Return the (X, Y) coordinate for the center point of the cell that contains the specified text.  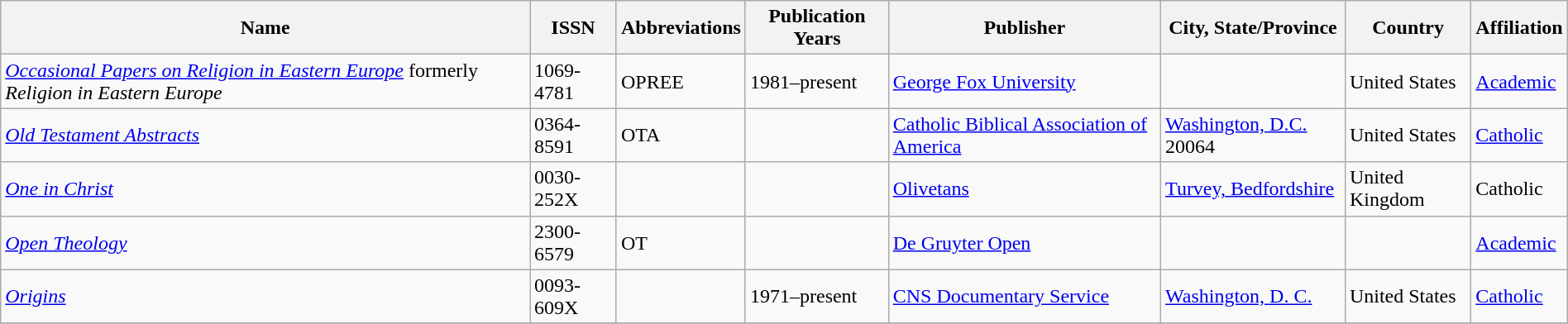
CNS Documentary Service (1024, 296)
OTA (681, 136)
Abbreviations (681, 28)
OT (681, 243)
Country (1408, 28)
Occasional Papers on Religion in Eastern Europe formerly Religion in Eastern Europe (265, 81)
United Kingdom (1408, 188)
1971–present (817, 296)
0093-609X (574, 296)
City, State/Province (1254, 28)
Name (265, 28)
2300-6579 (574, 243)
Catholic Biblical Association of America (1024, 136)
Publication Years (817, 28)
Olivetans (1024, 188)
0364-8591 (574, 136)
Open Theology (265, 243)
Old Testament Abstracts (265, 136)
1069-4781 (574, 81)
One in Christ (265, 188)
0030-252X (574, 188)
Publisher (1024, 28)
ISSN (574, 28)
Turvey, Bedfordshire (1254, 188)
De Gruyter Open (1024, 243)
OPREE (681, 81)
Washington, D. C. (1254, 296)
Origins (265, 296)
George Fox University (1024, 81)
Affiliation (1519, 28)
1981–present (817, 81)
Washington, D.C. 20064 (1254, 136)
